Identify which cell holds the provided text, then report its [x, y] central coordinate. 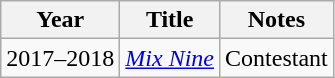
Title [170, 20]
Mix Nine [170, 58]
Notes [277, 20]
2017–2018 [60, 58]
Year [60, 20]
Contestant [277, 58]
